Find where the given text appears and provide that cell's center as (X, Y) coordinate. 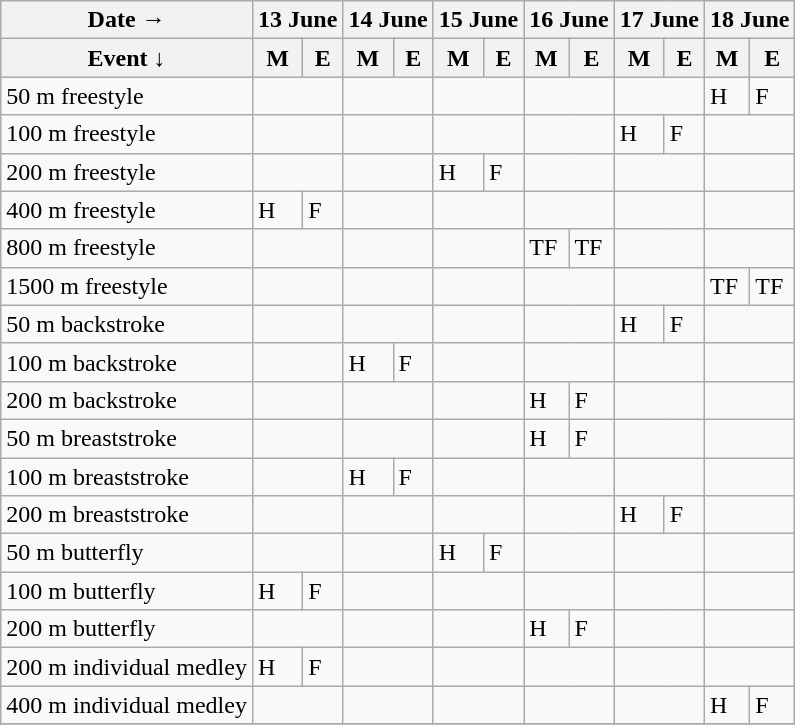
14 June (388, 20)
400 m individual medley (127, 705)
200 m individual medley (127, 667)
100 m breaststroke (127, 477)
200 m breaststroke (127, 515)
50 m butterfly (127, 553)
100 m backstroke (127, 362)
400 m freestyle (127, 210)
200 m freestyle (127, 172)
15 June (478, 20)
50 m breaststroke (127, 438)
200 m backstroke (127, 400)
800 m freestyle (127, 248)
18 June (750, 20)
200 m butterfly (127, 629)
100 m butterfly (127, 591)
13 June (297, 20)
17 June (659, 20)
50 m freestyle (127, 96)
Event ↓ (127, 58)
100 m freestyle (127, 134)
16 June (569, 20)
50 m backstroke (127, 324)
1500 m freestyle (127, 286)
Date → (127, 20)
